Extract the [x, y] coordinate from the center of the cell holding the provided text.  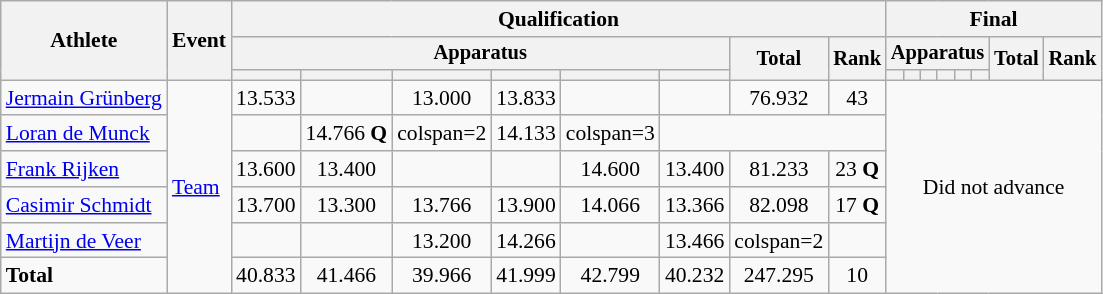
Final [994, 19]
Team [199, 187]
13.833 [526, 98]
23 Q [857, 169]
colspan=3 [610, 134]
40.232 [694, 276]
40.833 [266, 276]
14.266 [526, 241]
14.766 Q [347, 134]
41.999 [526, 276]
14.133 [526, 134]
13.533 [266, 98]
43 [857, 98]
81.233 [778, 169]
39.966 [442, 276]
17 Q [857, 205]
Athlete [84, 40]
13.766 [442, 205]
13.200 [442, 241]
82.098 [778, 205]
14.600 [610, 169]
13.000 [442, 98]
Event [199, 40]
13.900 [526, 205]
13.600 [266, 169]
Casimir Schmidt [84, 205]
Frank Rijken [84, 169]
14.066 [610, 205]
13.466 [694, 241]
10 [857, 276]
Loran de Munck [84, 134]
247.295 [778, 276]
76.932 [778, 98]
13.700 [266, 205]
41.466 [347, 276]
Martijn de Veer [84, 241]
42.799 [610, 276]
13.300 [347, 205]
Jermain Grünberg [84, 98]
Qualification [558, 19]
13.366 [694, 205]
Did not advance [994, 187]
